Locate the cell with the specified text and output its [X, Y] center coordinate. 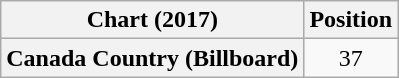
Position [351, 20]
Chart (2017) [152, 20]
Canada Country (Billboard) [152, 58]
37 [351, 58]
